Search for the cell housing the specified text and yield its (X, Y) center coordinate. 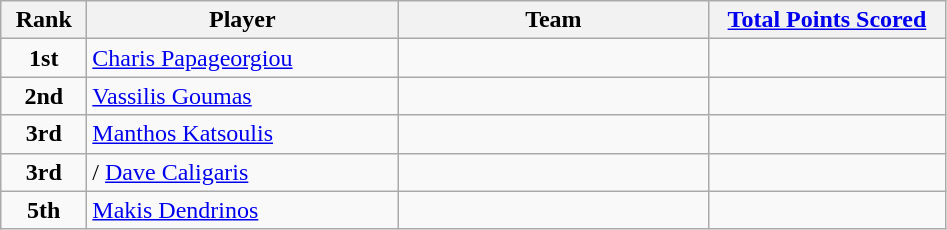
Makis Dendrinos (242, 210)
/ Dave Caligaris (242, 172)
Manthos Katsoulis (242, 134)
Vassilis Goumas (242, 96)
1st (44, 58)
Rank (44, 20)
2nd (44, 96)
Team (554, 20)
Total Points Scored (827, 20)
Player (242, 20)
Charis Papageorgiou (242, 58)
5th (44, 210)
